Determine the (X, Y) coordinate at the center of the cell enclosing the given text.  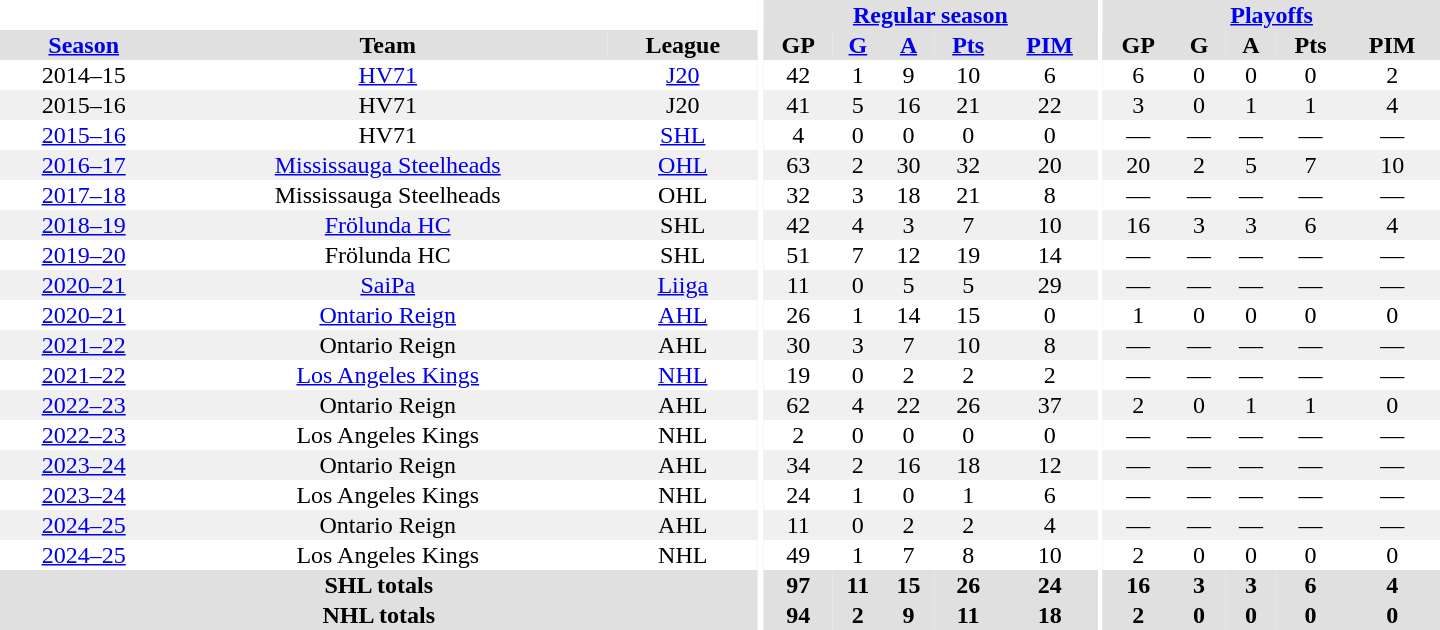
Season (84, 45)
34 (798, 465)
37 (1050, 405)
Liiga (682, 285)
29 (1050, 285)
League (682, 45)
51 (798, 255)
SHL totals (379, 585)
63 (798, 165)
2019–20 (84, 255)
94 (798, 615)
NHL totals (379, 615)
2014–15 (84, 75)
2016–17 (84, 165)
Playoffs (1272, 15)
2018–19 (84, 225)
2017–18 (84, 195)
SaiPa (388, 285)
62 (798, 405)
49 (798, 555)
Team (388, 45)
Regular season (930, 15)
41 (798, 105)
97 (798, 585)
